For the text-containing cell, return its midpoint in [X, Y] coordinate format. 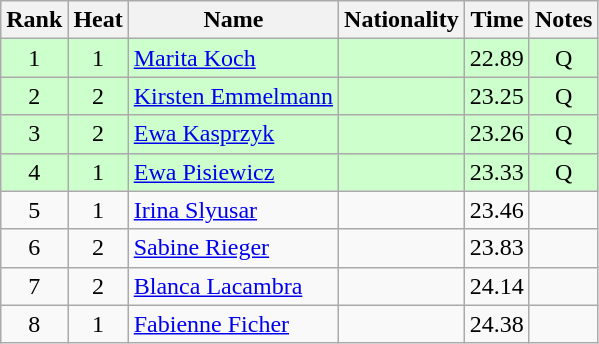
23.83 [496, 248]
Ewa Kasprzyk [233, 134]
23.33 [496, 172]
4 [34, 172]
Blanca Lacambra [233, 286]
Kirsten Emmelmann [233, 96]
Irina Slyusar [233, 210]
Heat [98, 20]
Marita Koch [233, 58]
Notes [563, 20]
23.26 [496, 134]
Rank [34, 20]
8 [34, 324]
24.14 [496, 286]
5 [34, 210]
23.25 [496, 96]
Name [233, 20]
Time [496, 20]
7 [34, 286]
23.46 [496, 210]
Nationality [402, 20]
Fabienne Ficher [233, 324]
Ewa Pisiewicz [233, 172]
Sabine Rieger [233, 248]
6 [34, 248]
24.38 [496, 324]
3 [34, 134]
22.89 [496, 58]
